Return [x, y] of the center of cell containing provided text 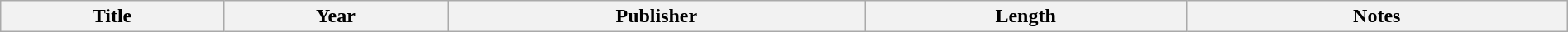
Publisher [657, 16]
Title [112, 16]
Length [1025, 16]
Year [336, 16]
Notes [1376, 16]
